Locate the cell with the specified text and output its [x, y] center coordinate. 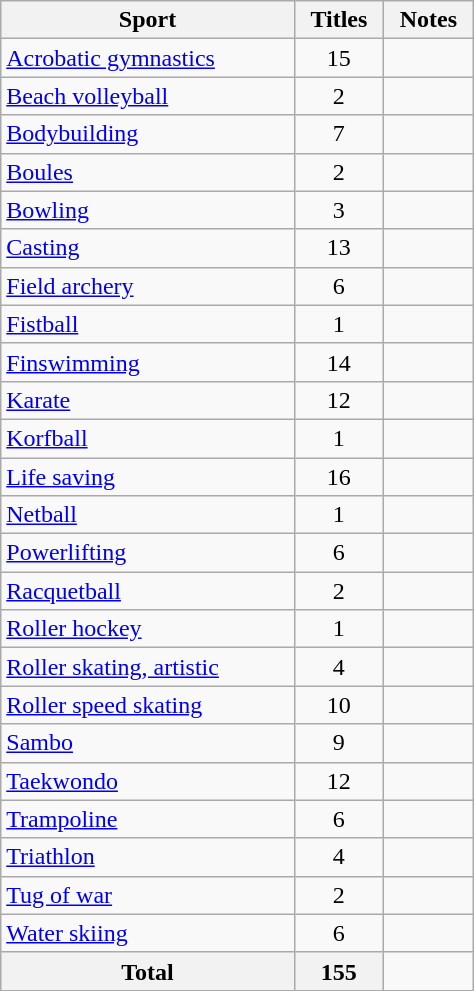
Sport [148, 20]
Water skiing [148, 933]
Acrobatic gymnastics [148, 58]
Netball [148, 515]
15 [338, 58]
Field archery [148, 286]
Total [148, 971]
Bowling [148, 210]
Sambo [148, 743]
Titles [338, 20]
Karate [148, 400]
Casting [148, 248]
Korfball [148, 438]
Powerlifting [148, 553]
Notes [428, 20]
Trampoline [148, 819]
Bodybuilding [148, 134]
Taekwondo [148, 781]
13 [338, 248]
Fistball [148, 324]
10 [338, 705]
155 [338, 971]
Tug of war [148, 895]
Roller skating, artistic [148, 667]
Racquetball [148, 591]
7 [338, 134]
14 [338, 362]
9 [338, 743]
Beach volleyball [148, 96]
16 [338, 477]
Boules [148, 172]
Triathlon [148, 857]
Life saving [148, 477]
Roller hockey [148, 629]
Roller speed skating [148, 705]
Finswimming [148, 362]
3 [338, 210]
